Capture the cell that displays the provided text and extract its (X, Y) central coordinate. 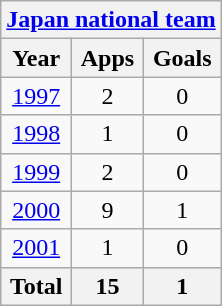
2000 (36, 210)
Apps (108, 58)
Total (36, 286)
2001 (36, 248)
1999 (36, 172)
1998 (36, 134)
Japan national team (111, 20)
1997 (36, 96)
Goals (182, 58)
15 (108, 286)
Year (36, 58)
9 (108, 210)
